Return the (X, Y) coordinate for the center point of the cell that contains the specified text.  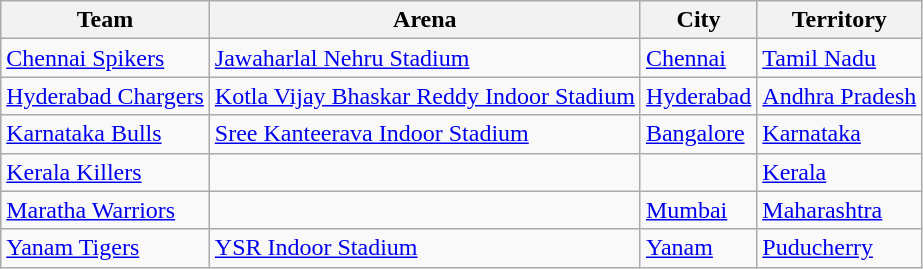
Chennai (698, 58)
Team (106, 20)
Karnataka (840, 134)
Andhra Pradesh (840, 96)
Sree Kanteerava Indoor Stadium (424, 134)
City (698, 20)
Maharashtra (840, 210)
Karnataka Bulls (106, 134)
Hyderabad Chargers (106, 96)
Hyderabad (698, 96)
YSR Indoor Stadium (424, 248)
Chennai Spikers (106, 58)
Puducherry (840, 248)
Kerala Killers (106, 172)
Mumbai (698, 210)
Arena (424, 20)
Territory (840, 20)
Kerala (840, 172)
Yanam (698, 248)
Kotla Vijay Bhaskar Reddy Indoor Stadium (424, 96)
Jawaharlal Nehru Stadium (424, 58)
Yanam Tigers (106, 248)
Tamil Nadu (840, 58)
Maratha Warriors (106, 210)
Bangalore (698, 134)
